Output the (X, Y) coordinate of the center of the cell containing the given text.  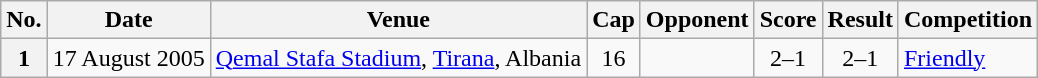
Qemal Stafa Stadium, Tirana, Albania (398, 58)
Cap (614, 20)
1 (24, 58)
Friendly (968, 58)
Date (128, 20)
Score (788, 20)
17 August 2005 (128, 58)
Venue (398, 20)
16 (614, 58)
Competition (968, 20)
Opponent (697, 20)
No. (24, 20)
Result (860, 20)
